From the cell containing the given text, extract its center point as [X, Y] coordinate. 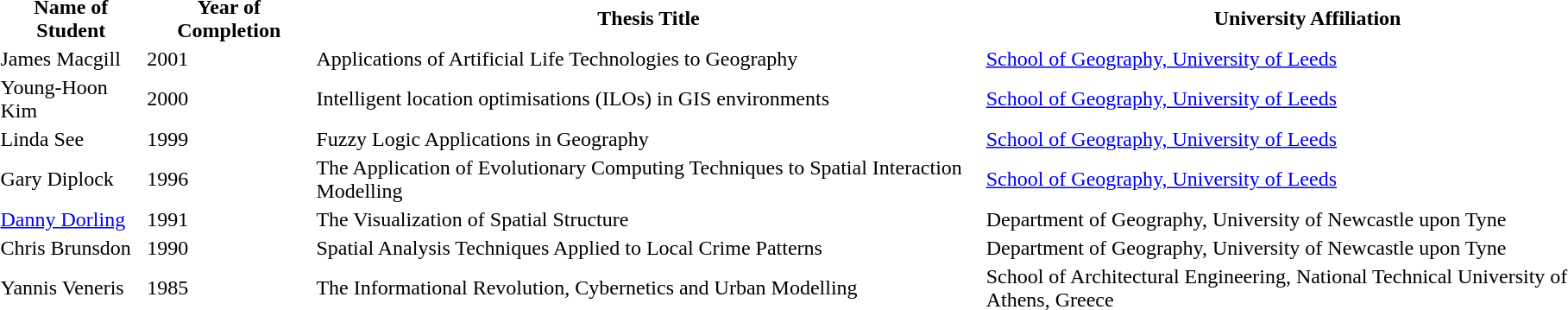
Fuzzy Logic Applications in Geography [649, 139]
The Application of Evolutionary Computing Techniques to Spatial Interaction Modelling [649, 180]
Intelligent location optimisations (ILOs) in GIS environments [649, 98]
The Visualization of Spatial Structure [649, 219]
1996 [230, 180]
1999 [230, 139]
2001 [230, 59]
Applications of Artificial Life Technologies to Geography [649, 59]
Spatial Analysis Techniques Applied to Local Crime Patterns [649, 248]
2000 [230, 98]
1990 [230, 248]
1991 [230, 219]
